Locate the cell with the specified text and output its [X, Y] center coordinate. 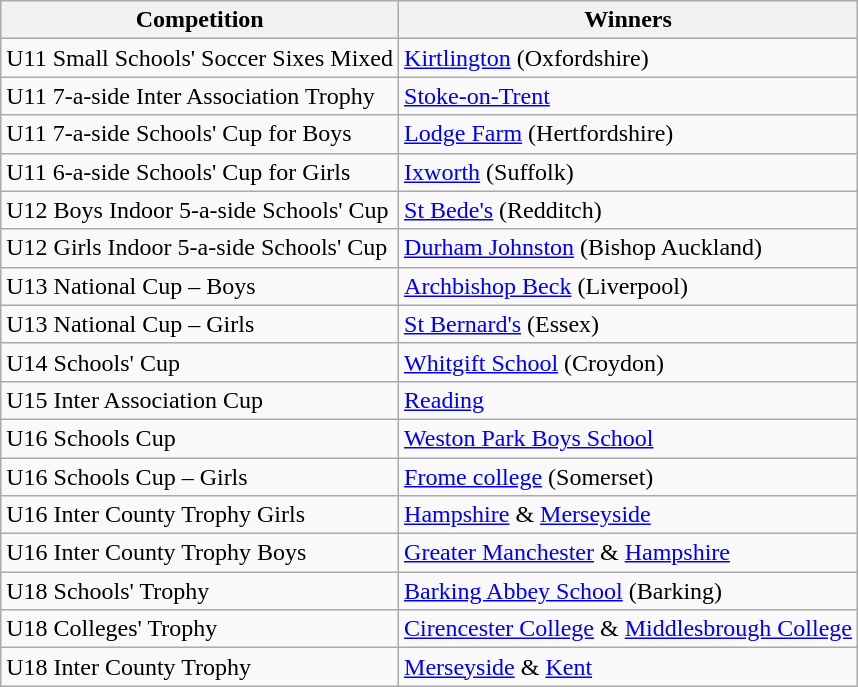
Competition [200, 20]
Frome college (Somerset) [628, 477]
Lodge Farm (Hertfordshire) [628, 134]
U11 Small Schools' Soccer Sixes Mixed [200, 58]
Stoke-on-Trent [628, 96]
U16 Inter County Trophy Boys [200, 553]
Winners [628, 20]
U12 Girls Indoor 5-a-side Schools' Cup [200, 248]
St Bede's (Redditch) [628, 210]
Kirtlington (Oxfordshire) [628, 58]
U14 Schools' Cup [200, 362]
Whitgift School (Croydon) [628, 362]
U11 6-a-side Schools' Cup for Girls [200, 172]
U11 7-a-side Schools' Cup for Boys [200, 134]
Reading [628, 400]
St Bernard's (Essex) [628, 324]
U18 Inter County Trophy [200, 667]
Archbishop Beck (Liverpool) [628, 286]
U12 Boys Indoor 5-a-side Schools' Cup [200, 210]
U13 National Cup – Girls [200, 324]
U11 7-a-side Inter Association Trophy [200, 96]
Ixworth (Suffolk) [628, 172]
Barking Abbey School (Barking) [628, 591]
U13 National Cup – Boys [200, 286]
Durham Johnston (Bishop Auckland) [628, 248]
Cirencester College & Middlesbrough College [628, 629]
Weston Park Boys School [628, 438]
Greater Manchester & Hampshire [628, 553]
U16 Inter County Trophy Girls [200, 515]
U18 Schools' Trophy [200, 591]
Hampshire & Merseyside [628, 515]
Merseyside & Kent [628, 667]
U15 Inter Association Cup [200, 400]
U18 Colleges' Trophy [200, 629]
U16 Schools Cup – Girls [200, 477]
U16 Schools Cup [200, 438]
